Return (X, Y) of the center of cell containing provided text 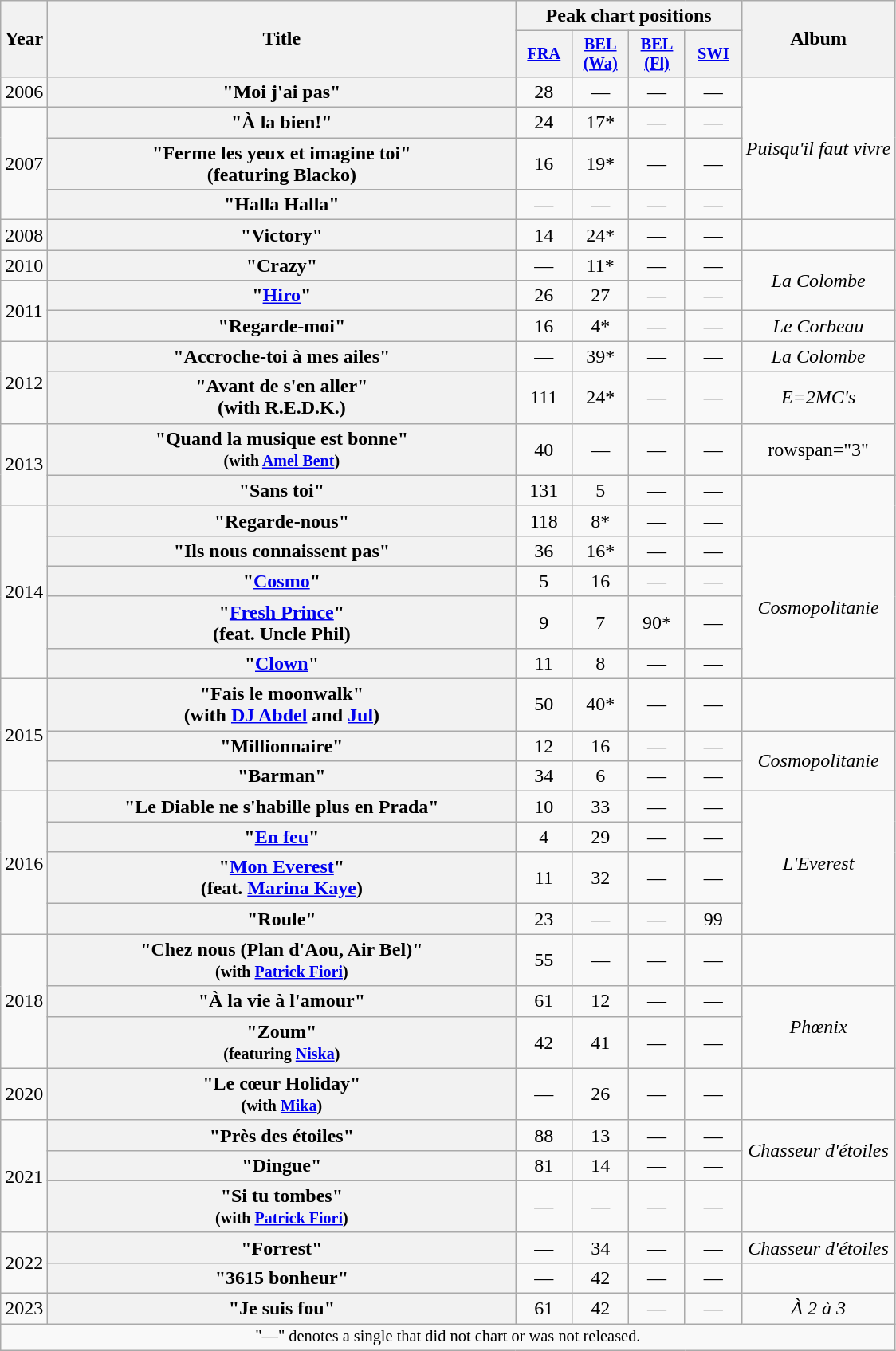
"Halla Halla" (282, 205)
Title (282, 39)
7 (601, 622)
"Barman" (282, 776)
32 (601, 878)
19* (601, 164)
"Quand la musique est bonne"(with Amel Bent) (282, 450)
"Près des étoiles" (282, 1135)
Phœnix (818, 1027)
2018 (24, 1001)
2020 (24, 1094)
8* (601, 520)
9 (544, 622)
"Regarde-nous" (282, 520)
4* (601, 326)
Puisqu'il faut vivre (818, 148)
"Crazy" (282, 265)
2023 (24, 1309)
Le Corbeau (818, 326)
13 (601, 1135)
"3615 bonheur" (282, 1278)
SWI (713, 54)
29 (601, 837)
"Accroche-toi à mes ailes" (282, 356)
131 (544, 490)
"Sans toi" (282, 490)
16* (601, 551)
Peak chart positions (628, 16)
36 (544, 551)
39* (601, 356)
118 (544, 520)
"Dingue" (282, 1165)
À 2 à 3 (818, 1309)
23 (544, 919)
2007 (24, 164)
"À la bien!" (282, 123)
2014 (24, 591)
81 (544, 1165)
"Zoum"(featuring Niska) (282, 1043)
33 (601, 807)
28 (544, 92)
"Mon Everest"(feat. Marina Kaye) (282, 878)
2013 (24, 464)
4 (544, 837)
"Millionnaire" (282, 746)
"Si tu tombes" (with Patrick Fiori) (282, 1207)
27 (601, 296)
"Chez nous (Plan d'Aou, Air Bel)"(with Patrick Fiori) (282, 960)
2008 (24, 235)
111 (544, 397)
2006 (24, 92)
40 (544, 450)
"Le cœur Holiday"(with Mika) (282, 1094)
"Ferme les yeux et imagine toi"(featuring Blacko) (282, 164)
"Fais le moonwalk"(with DJ Abdel and Jul) (282, 705)
41 (601, 1043)
"Je suis fou" (282, 1309)
"Ils nous connaissent pas" (282, 551)
L'Everest (818, 862)
BEL (Fl) (657, 54)
"Clown" (282, 663)
"Moi j'ai pas" (282, 92)
"À la vie à l'amour" (282, 1001)
"Hiro" (282, 296)
"Avant de s'en aller"(with R.E.D.K.) (282, 397)
rowspan="3" (818, 450)
"En feu" (282, 837)
88 (544, 1135)
50 (544, 705)
2012 (24, 383)
"Fresh Prince"(feat. Uncle Phil) (282, 622)
"Victory" (282, 235)
"Roule" (282, 919)
Album (818, 39)
"Le Diable ne s'habille plus en Prada" (282, 807)
2022 (24, 1263)
11* (601, 265)
99 (713, 919)
Year (24, 39)
40* (601, 705)
2015 (24, 735)
"Cosmo" (282, 581)
24 (544, 123)
10 (544, 807)
55 (544, 960)
E=2MC's (818, 397)
"Forrest" (282, 1247)
17* (601, 123)
BEL(Wa) (601, 54)
"—" denotes a single that did not chart or was not released. (448, 1337)
8 (601, 663)
2010 (24, 265)
6 (601, 776)
"Regarde-moi" (282, 326)
2011 (24, 311)
2016 (24, 862)
FRA (544, 54)
2021 (24, 1176)
90* (657, 622)
